Output the [X, Y] coordinate of the center of the cell containing the given text.  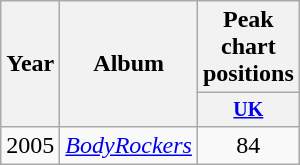
2005 [30, 145]
84 [248, 145]
BodyRockers [129, 145]
UK [248, 110]
Year [30, 64]
Album [129, 64]
Peak chart positions [248, 47]
